Find where the given text appears and provide that cell's center as (x, y) coordinate. 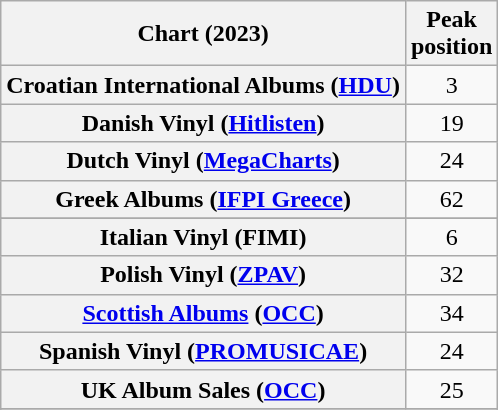
UK Album Sales (OCC) (204, 389)
62 (451, 199)
Italian Vinyl (FIMI) (204, 237)
6 (451, 237)
Scottish Albums (OCC) (204, 313)
3 (451, 85)
Peakposition (451, 34)
Polish Vinyl (ZPAV) (204, 275)
Croatian International Albums (HDU) (204, 85)
25 (451, 389)
Greek Albums (IFPI Greece) (204, 199)
34 (451, 313)
Chart (2023) (204, 34)
Spanish Vinyl (PROMUSICAE) (204, 351)
Danish Vinyl (Hitlisten) (204, 123)
Dutch Vinyl (MegaCharts) (204, 161)
19 (451, 123)
32 (451, 275)
